Detect which cell encompasses the target text, then output its [x, y] center coordinate. 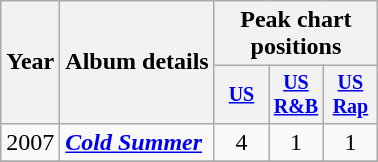
US [241, 94]
Album details [137, 62]
US Rap [350, 94]
Year [30, 62]
Peak chart positions [296, 34]
4 [241, 142]
Cold Summer [137, 142]
2007 [30, 142]
US R&B [296, 94]
